Locate the cell with the specified text and output its (X, Y) center coordinate. 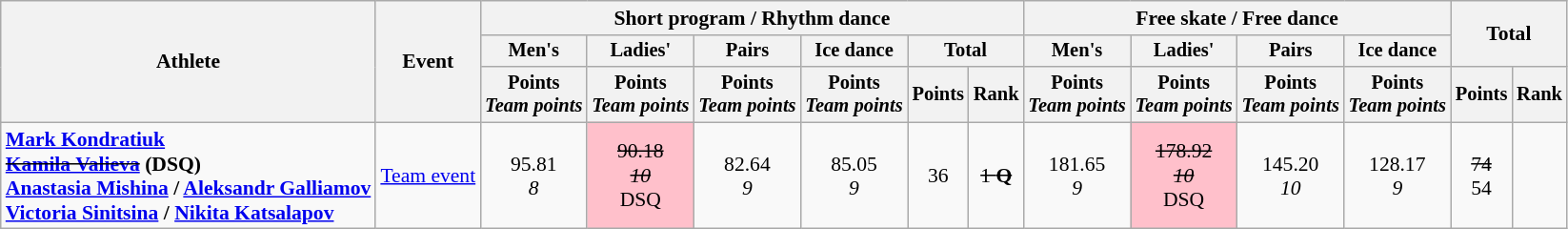
181.659 (1077, 176)
178.9210DSQ (1184, 176)
85.05 9 (854, 176)
Athlete (189, 61)
1 Q (996, 176)
Short program / Rhythm dance (752, 18)
82.64 9 (747, 176)
7454 (1481, 176)
145.2010 (1291, 176)
Mark KondratiukKamila Valieva (DSQ)Anastasia Mishina / Aleksandr GalliamovVictoria Sinitsina / Nikita Katsalapov (189, 176)
Team event (428, 176)
Event (428, 61)
95.81 8 (533, 176)
Free skate / Free dance (1237, 18)
90.1810DSQ (640, 176)
128.179 (1397, 176)
36 (938, 176)
